Search for the cell housing the specified text and yield its [X, Y] center coordinate. 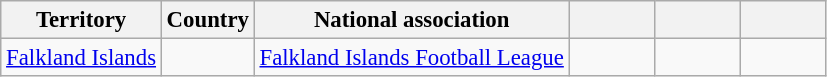
National association [412, 20]
Falkland Islands [82, 58]
Country [208, 20]
Falkland Islands Football League [412, 58]
Territory [82, 20]
